Identify which cell holds the provided text, then report its [x, y] central coordinate. 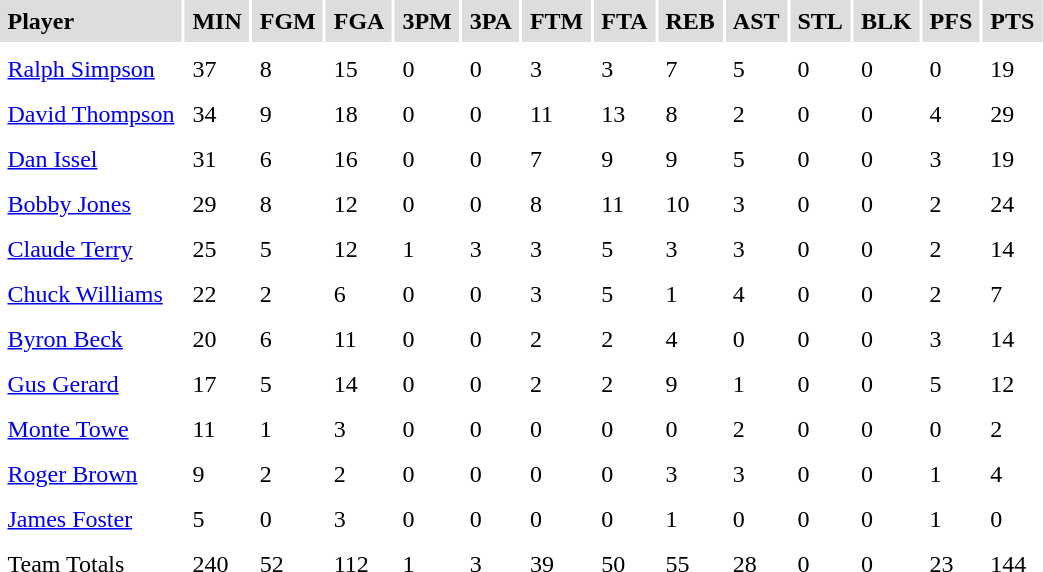
AST [756, 21]
FGM [288, 21]
MIN [217, 21]
Byron Beck [91, 339]
18 [359, 114]
PTS [1012, 21]
Monte Towe [91, 429]
Gus Gerard [91, 384]
3PA [490, 21]
34 [217, 114]
10 [690, 204]
FTM [556, 21]
Roger Brown [91, 474]
Bobby Jones [91, 204]
16 [359, 159]
James Foster [91, 519]
Player [91, 21]
22 [217, 294]
PFS [951, 21]
24 [1012, 204]
31 [217, 159]
Dan Issel [91, 159]
David Thompson [91, 114]
20 [217, 339]
17 [217, 384]
FTA [624, 21]
Ralph Simpson [91, 69]
37 [217, 69]
3PM [427, 21]
15 [359, 69]
Claude Terry [91, 249]
BLK [886, 21]
25 [217, 249]
13 [624, 114]
Chuck Williams [91, 294]
REB [690, 21]
FGA [359, 21]
STL [820, 21]
